Locate the cell with the specified text and output its (X, Y) center coordinate. 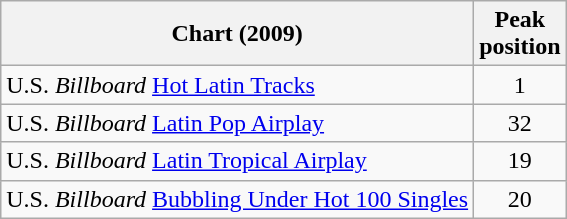
Peakposition (520, 34)
19 (520, 161)
Chart (2009) (238, 34)
1 (520, 85)
U.S. Billboard Hot Latin Tracks (238, 85)
U.S. Billboard Latin Pop Airplay (238, 123)
U.S. Billboard Latin Tropical Airplay (238, 161)
U.S. Billboard Bubbling Under Hot 100 Singles (238, 199)
20 (520, 199)
32 (520, 123)
